Return the [X, Y] coordinate for the center point of the cell that contains the specified text.  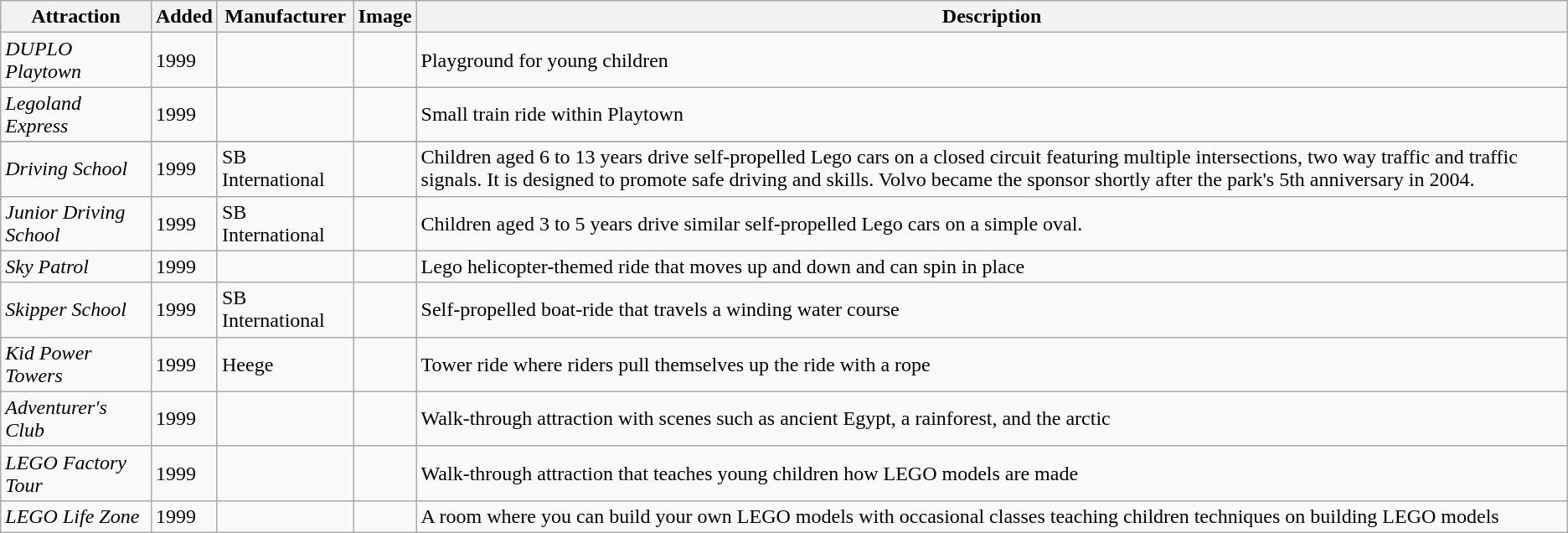
Playground for young children [992, 60]
Legoland Express [76, 114]
Self-propelled boat-ride that travels a winding water course [992, 310]
Image [385, 17]
Small train ride within Playtown [992, 114]
LEGO Life Zone [76, 516]
Walk-through attraction that teaches young children how LEGO models are made [992, 473]
Heege [285, 364]
Added [184, 17]
Driving School [76, 169]
Skipper School [76, 310]
Children aged 3 to 5 years drive similar self-propelled Lego cars on a simple oval. [992, 223]
DUPLO Playtown [76, 60]
Manufacturer [285, 17]
LEGO Factory Tour [76, 473]
A room where you can build your own LEGO models with occasional classes teaching children techniques on building LEGO models [992, 516]
Sky Patrol [76, 266]
Description [992, 17]
Adventurer's Club [76, 419]
Junior Driving School [76, 223]
Walk-through attraction with scenes such as ancient Egypt, a rainforest, and the arctic [992, 419]
Lego helicopter-themed ride that moves up and down and can spin in place [992, 266]
Attraction [76, 17]
Tower ride where riders pull themselves up the ride with a rope [992, 364]
Kid Power Towers [76, 364]
